Output the [X, Y] coordinate of the center of the cell containing the given text.  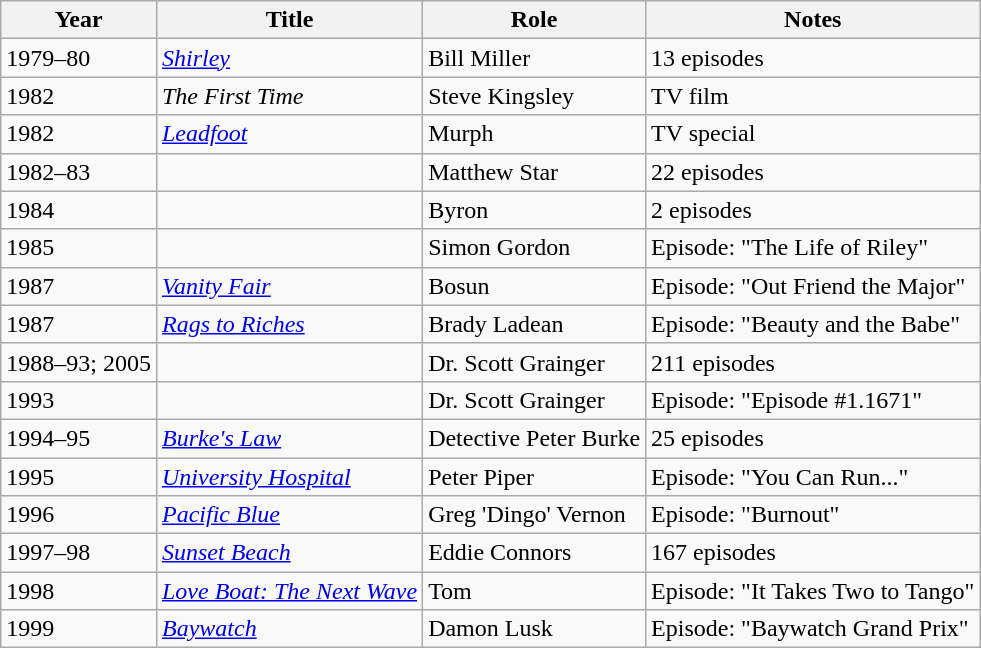
The First Time [289, 96]
Shirley [289, 58]
Byron [534, 210]
1998 [79, 591]
211 episodes [813, 362]
25 episodes [813, 438]
Murph [534, 134]
Love Boat: The Next Wave [289, 591]
1982–83 [79, 172]
Episode: "Beauty and the Babe" [813, 324]
2 episodes [813, 210]
Detective Peter Burke [534, 438]
Episode: "You Can Run..." [813, 477]
1996 [79, 515]
Episode: "Burnout" [813, 515]
1997–98 [79, 553]
Tom [534, 591]
1985 [79, 248]
Steve Kingsley [534, 96]
Peter Piper [534, 477]
Damon Lusk [534, 629]
Baywatch [289, 629]
1984 [79, 210]
Episode: "The Life of Riley" [813, 248]
Leadfoot [289, 134]
Year [79, 20]
TV special [813, 134]
1999 [79, 629]
Episode: "It Takes Two to Tango" [813, 591]
Bill Miller [534, 58]
Simon Gordon [534, 248]
Vanity Fair [289, 286]
1988–93; 2005 [79, 362]
Eddie Connors [534, 553]
Episode: "Episode #1.1671" [813, 400]
13 episodes [813, 58]
Sunset Beach [289, 553]
University Hospital [289, 477]
Burke's Law [289, 438]
Greg 'Dingo' Vernon [534, 515]
Episode: "Out Friend the Major" [813, 286]
Role [534, 20]
Notes [813, 20]
Pacific Blue [289, 515]
1979–80 [79, 58]
167 episodes [813, 553]
1994–95 [79, 438]
TV film [813, 96]
Brady Ladean [534, 324]
Rags to Riches [289, 324]
Bosun [534, 286]
1993 [79, 400]
1995 [79, 477]
22 episodes [813, 172]
Title [289, 20]
Matthew Star [534, 172]
Episode: "Baywatch Grand Prix" [813, 629]
